From the cell containing the given text, extract its center point as (x, y) coordinate. 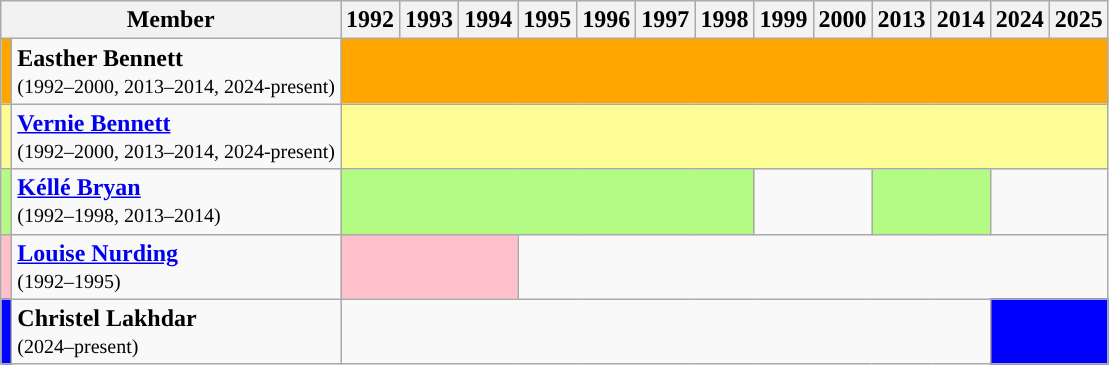
Member (171, 20)
1992 (370, 20)
1996 (606, 20)
Christel Lakhdar(2024–present) (176, 332)
2024 (1020, 20)
1995 (548, 20)
2013 (902, 20)
2025 (1078, 20)
Vernie Bennett(1992–2000, 2013–2014, 2024-present) (176, 136)
2000 (842, 20)
Easther Bennett(1992–2000, 2013–2014, 2024-present) (176, 72)
1994 (488, 20)
1993 (430, 20)
1998 (724, 20)
2014 (960, 20)
Kéllé Bryan(1992–1998, 2013–2014) (176, 202)
Louise Nurding(1992–1995) (176, 266)
1997 (666, 20)
1999 (784, 20)
